Return the [x, y] coordinate for the center point of the cell that contains the specified text.  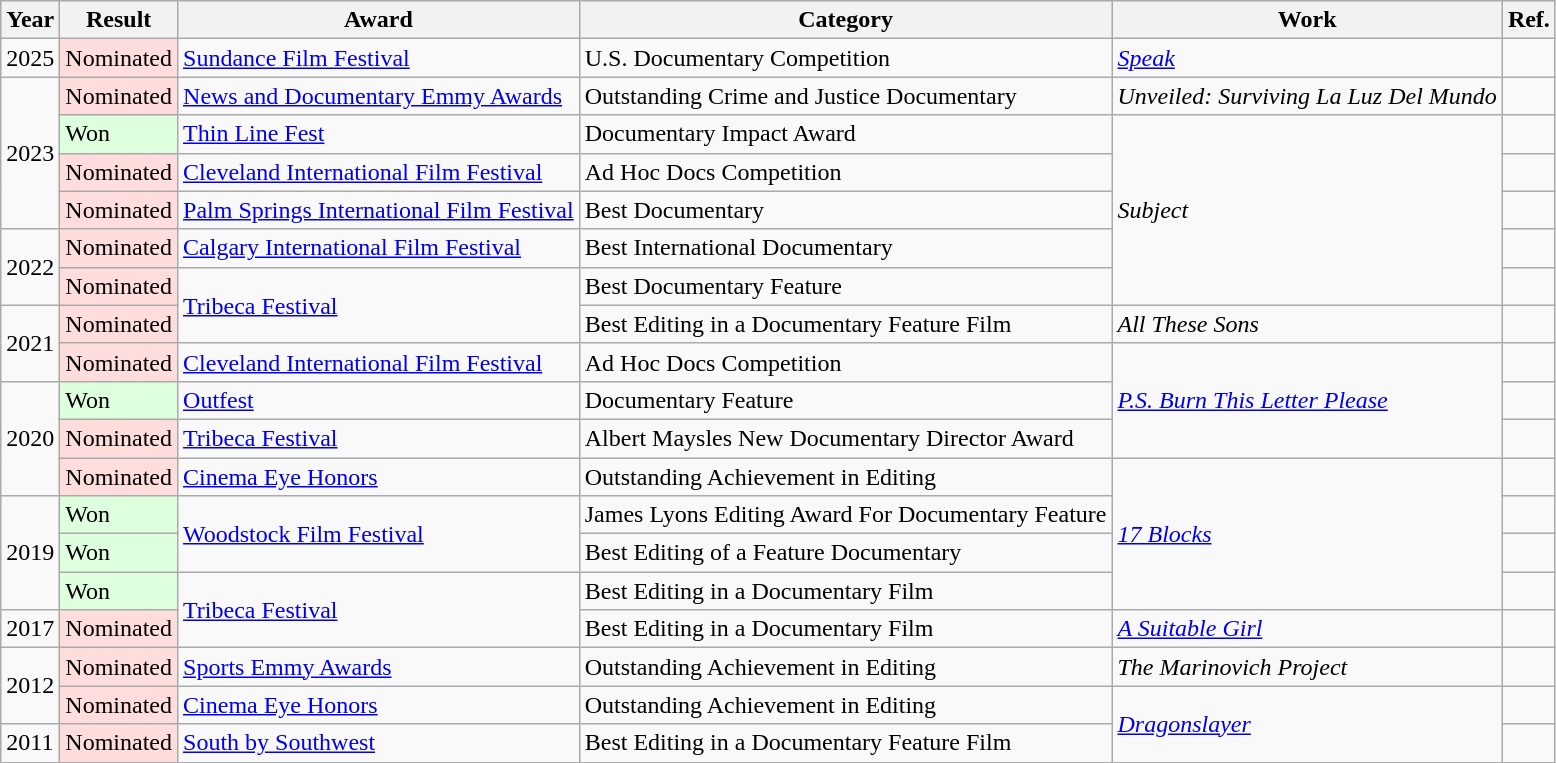
2017 [30, 629]
Thin Line Fest [379, 134]
2011 [30, 743]
Documentary Impact Award [846, 134]
2012 [30, 686]
Sundance Film Festival [379, 58]
South by Southwest [379, 743]
Work [1307, 20]
All These Sons [1307, 324]
Best Documentary [846, 210]
2019 [30, 553]
2025 [30, 58]
2022 [30, 267]
Sports Emmy Awards [379, 667]
P.S. Burn This Letter Please [1307, 400]
Documentary Feature [846, 400]
Best Editing of a Feature Documentary [846, 553]
The Marinovich Project [1307, 667]
Speak [1307, 58]
James Lyons Editing Award For Documentary Feature [846, 515]
Outstanding Crime and Justice Documentary [846, 96]
Category [846, 20]
Calgary International Film Festival [379, 248]
17 Blocks [1307, 534]
Woodstock Film Festival [379, 534]
2023 [30, 153]
Best International Documentary [846, 248]
Unveiled: Surviving La Luz Del Mundo [1307, 96]
2020 [30, 438]
U.S. Documentary Competition [846, 58]
Result [119, 20]
Best Documentary Feature [846, 286]
A Suitable Girl [1307, 629]
Outfest [379, 400]
Subject [1307, 210]
Albert Maysles New Documentary Director Award [846, 438]
News and Documentary Emmy Awards [379, 96]
Palm Springs International Film Festival [379, 210]
Award [379, 20]
Year [30, 20]
Dragonslayer [1307, 724]
Ref. [1528, 20]
2021 [30, 343]
